Locate the cell with the specified text and output its (X, Y) center coordinate. 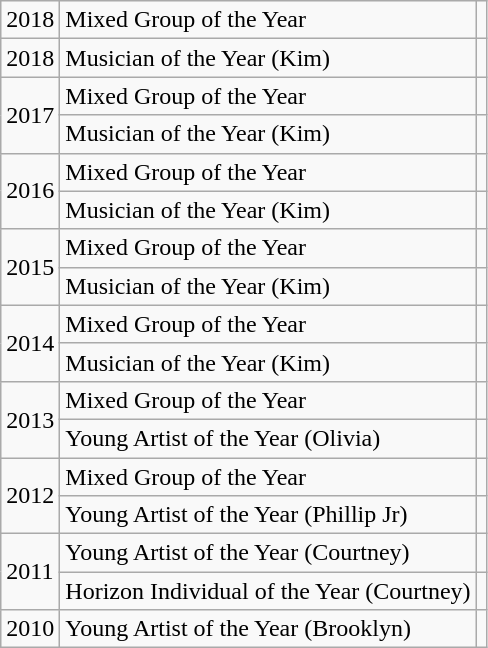
2010 (30, 629)
2014 (30, 343)
2012 (30, 496)
Young Artist of the Year (Phillip Jr) (268, 515)
2011 (30, 572)
2015 (30, 267)
Young Artist of the Year (Olivia) (268, 438)
Young Artist of the Year (Brooklyn) (268, 629)
2016 (30, 191)
2013 (30, 419)
Young Artist of the Year (Courtney) (268, 553)
Horizon Individual of the Year (Courtney) (268, 591)
2017 (30, 115)
